Return the [x, y] coordinate for the center point of the cell that contains the specified text.  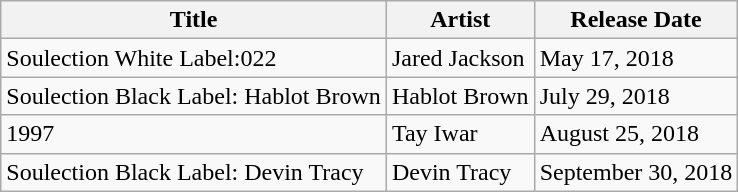
Soulection Black Label: Devin Tracy [194, 172]
Title [194, 20]
Artist [460, 20]
Soulection Black Label: Hablot Brown [194, 96]
August 25, 2018 [636, 134]
September 30, 2018 [636, 172]
July 29, 2018 [636, 96]
May 17, 2018 [636, 58]
Soulection White Label:022 [194, 58]
Hablot Brown [460, 96]
Release Date [636, 20]
Devin Tracy [460, 172]
Jared Jackson [460, 58]
1997 [194, 134]
Tay Iwar [460, 134]
